Locate the cell with the specified text and output its (x, y) center coordinate. 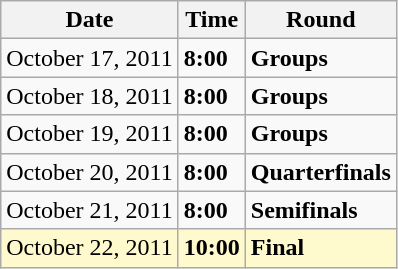
10:00 (212, 248)
October 20, 2011 (90, 172)
Round (320, 20)
October 22, 2011 (90, 248)
October 21, 2011 (90, 210)
Final (320, 248)
October 18, 2011 (90, 96)
October 17, 2011 (90, 58)
October 19, 2011 (90, 134)
Semifinals (320, 210)
Date (90, 20)
Quarterfinals (320, 172)
Time (212, 20)
